Output the [X, Y] coordinate of the center of the cell containing the given text.  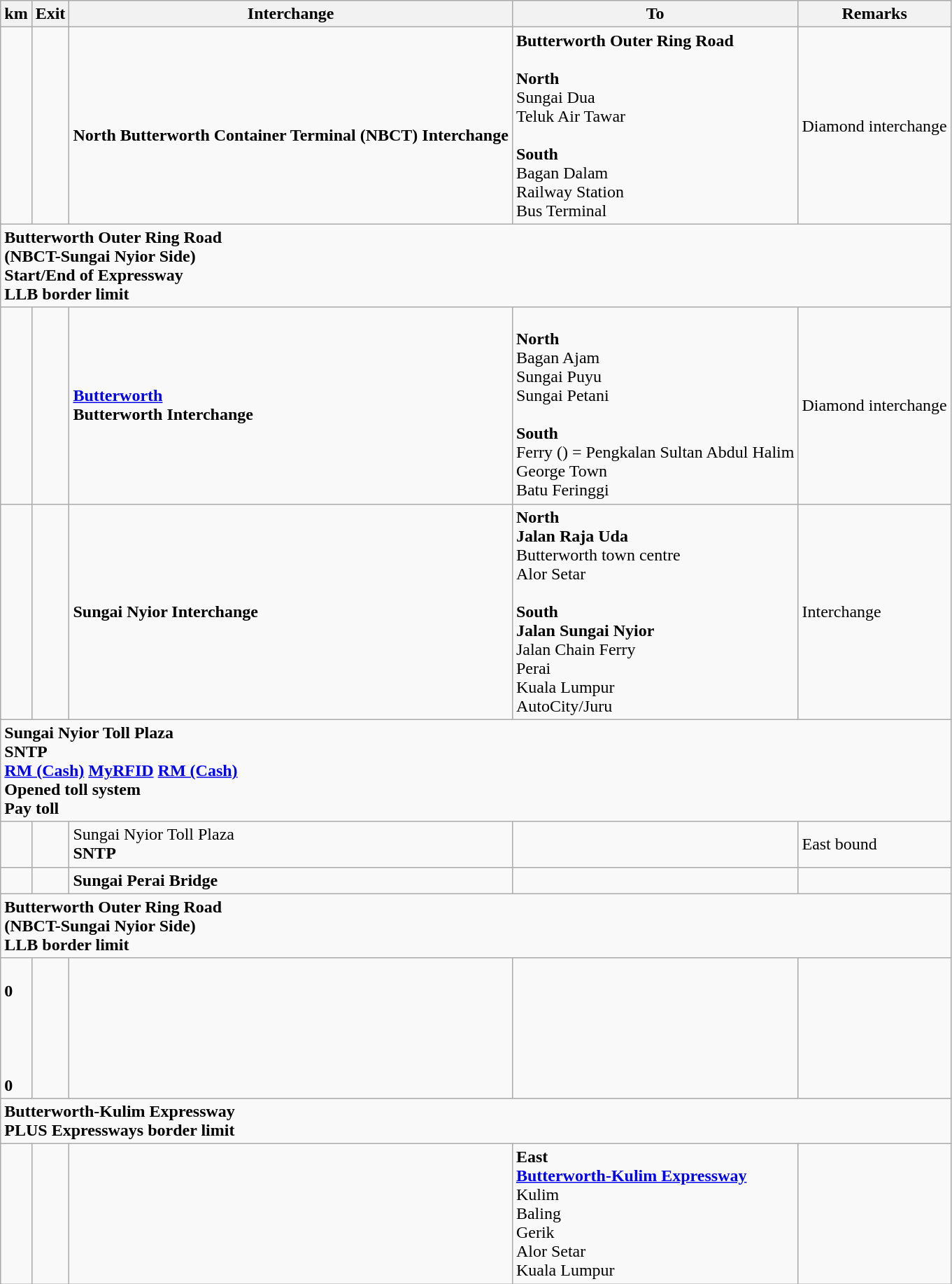
Exit [50, 14]
Remarks [874, 14]
East bound [874, 844]
Butterworth Outer Ring Road(NBCT-Sungai Nyior Side)LLB border limit [476, 926]
Sungai Nyior Toll PlazaSNTP [291, 844]
North Butterworth Container Terminal (NBCT) Interchange [291, 126]
Sungai Perai Bridge [291, 880]
ButterworthButterworth Interchange [291, 406]
NorthJalan Raja Uda Butterworth town centre Alor SetarSouthJalan Sungai NyiorJalan Chain Ferry Perai Kuala Lumpur AutoCity/Juru [655, 612]
km [16, 14]
North Bagan Ajam Sungai Puyu Sungai PetaniSouth Ferry () = Pengkalan Sultan Abdul Halim George Town Batu Feringgi [655, 406]
00 [16, 1028]
To [655, 14]
Butterworth Outer Ring RoadNorth Sungai Dua Teluk Air TawarSouth Bagan Dalam Railway Station Bus Terminal [655, 126]
East Butterworth-Kulim Expressway Kulim Baling Gerik Alor Setar Kuala Lumpur [655, 1213]
Butterworth-Kulim ExpresswayPLUS Expressways border limit [476, 1121]
Sungai Nyior Interchange [291, 612]
Sungai Nyior Toll PlazaSNTPRM (Cash) MyRFID RM (Cash)Opened toll systemPay toll [476, 770]
Butterworth Outer Ring Road(NBCT-Sungai Nyior Side)Start/End of ExpresswayLLB border limit [476, 266]
